Identify which cell holds the provided text, then report its [X, Y] central coordinate. 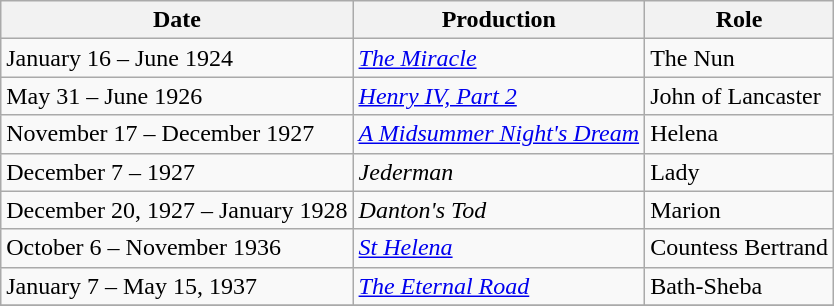
January 7 – May 15, 1937 [177, 286]
Jederman [499, 172]
Helena [740, 134]
Danton's Tod [499, 210]
November 17 – December 1927 [177, 134]
The Miracle [499, 58]
Marion [740, 210]
May 31 – June 1926 [177, 96]
Henry IV, Part 2 [499, 96]
Date [177, 20]
John of Lancaster [740, 96]
Role [740, 20]
Countess Bertrand [740, 248]
Production [499, 20]
December 7 – 1927 [177, 172]
Lady [740, 172]
October 6 – November 1936 [177, 248]
December 20, 1927 – January 1928 [177, 210]
The Eternal Road [499, 286]
Bath-Sheba [740, 286]
The Nun [740, 58]
January 16 – June 1924 [177, 58]
A Midsummer Night's Dream [499, 134]
St Helena [499, 248]
